Return [x, y] of the center of cell containing provided text 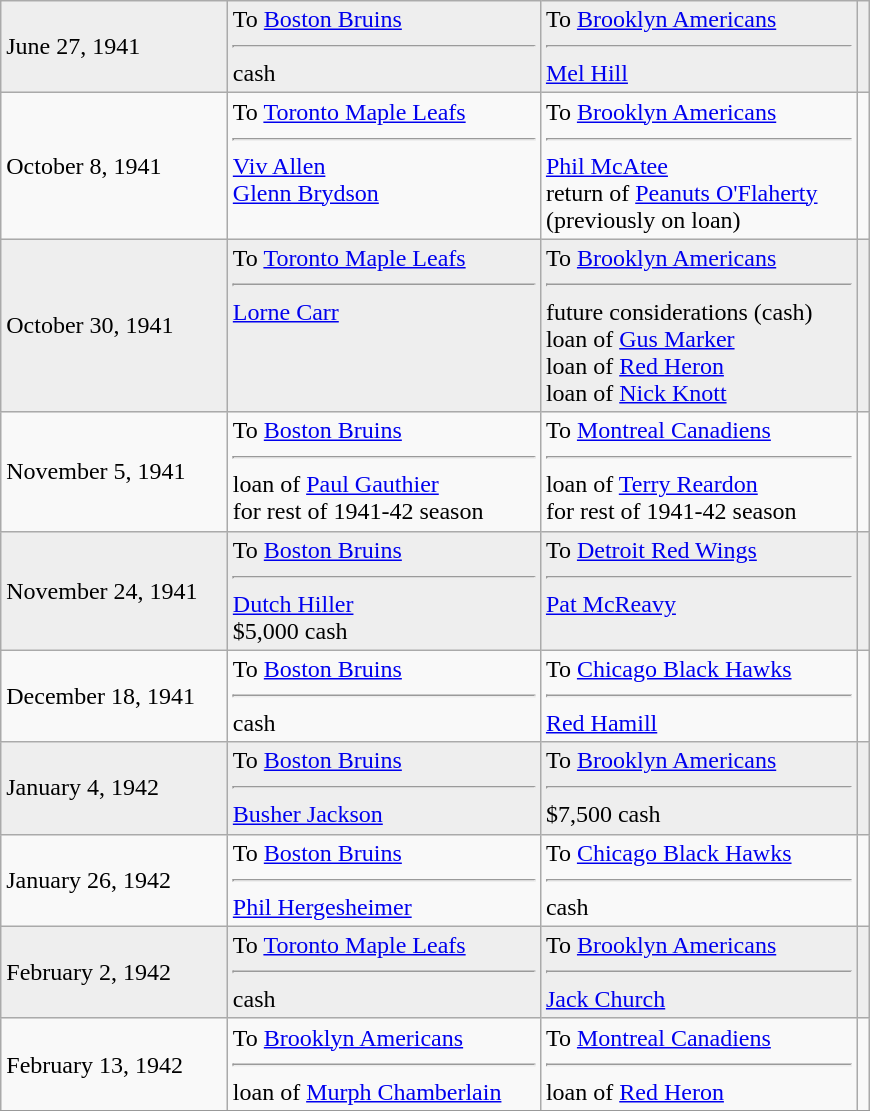
To Montreal Canadiens loan of Terry Reardonfor rest of 1941-42 season [698, 472]
February 2, 1942 [114, 972]
To Chicago Black HawksRed Hamill [698, 696]
June 27, 1941 [114, 47]
To Boston BruinsDutch Hiller$5,000 cash [384, 590]
January 4, 1942 [114, 788]
To Boston BruinsPhil Hergesheimer [384, 880]
To Brooklyn AmericansPhil McAteereturn of Peanuts O'Flaherty(previously on loan) [698, 166]
To Boston BruinsBusher Jackson [384, 788]
November 24, 1941 [114, 590]
November 5, 1941 [114, 472]
February 13, 1942 [114, 1064]
To Brooklyn AmericansJack Church [698, 972]
To Toronto Maple LeafsViv AllenGlenn Brydson [384, 166]
To Toronto Maple Leafscash [384, 972]
To Detroit Red Wings Pat McReavy [698, 590]
January 26, 1942 [114, 880]
To Boston Bruinsloan of Paul Gauthierfor rest of 1941-42 season [384, 472]
To Brooklyn AmericansMel Hill [698, 47]
To Brooklyn Americans$7,500 cash [698, 788]
October 8, 1941 [114, 166]
To Chicago Black Hawkscash [698, 880]
To Brooklyn Americansloan of Murph Chamberlain [384, 1064]
To Montreal Canadiensloan of Red Heron [698, 1064]
To Toronto Maple LeafsLorne Carr [384, 326]
December 18, 1941 [114, 696]
October 30, 1941 [114, 326]
To Brooklyn Americansfuture considerations (cash)loan of Gus Markerloan of Red Heronloan of Nick Knott [698, 326]
